Find where the given text appears and provide that cell's center as (x, y) coordinate. 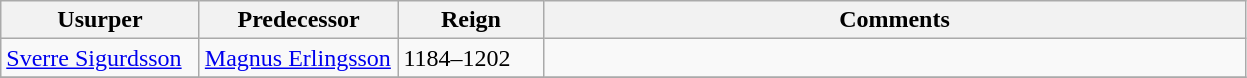
Reign (471, 20)
Sverre Sigurdsson (100, 58)
Usurper (100, 20)
Predecessor (298, 20)
Magnus Erlingsson (298, 58)
Comments (894, 20)
1184–1202 (471, 58)
